Provide the [x, y] coordinate of the cell's center where the given text is located.  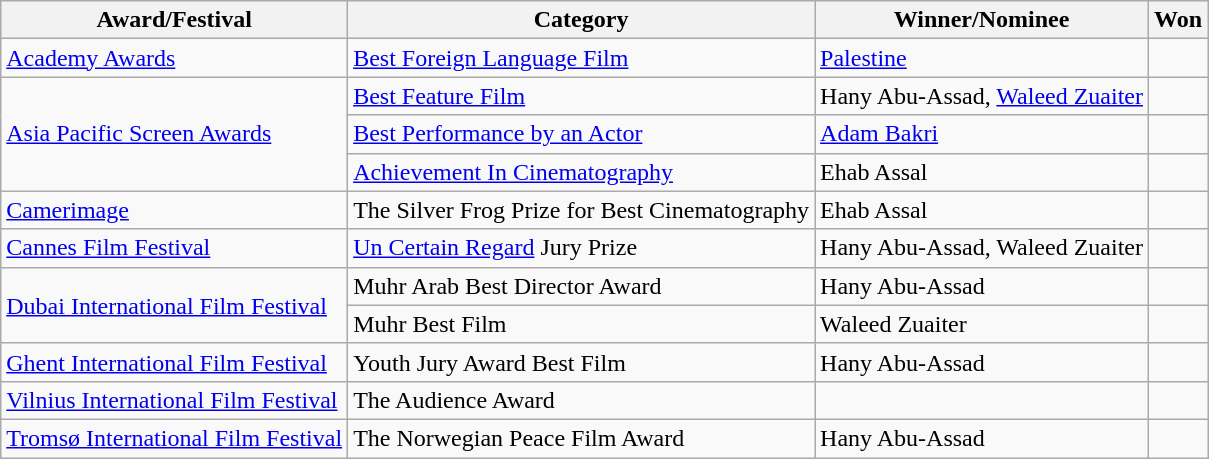
Best Foreign Language Film [582, 58]
Dubai International Film Festival [174, 305]
Achievement In Cinematography [582, 172]
The Norwegian Peace Film Award [582, 438]
Academy Awards [174, 58]
Ghent International Film Festival [174, 362]
Vilnius International Film Festival [174, 400]
Award/Festival [174, 20]
Asia Pacific Screen Awards [174, 134]
Adam Bakri [982, 134]
Palestine [982, 58]
Tromsø International Film Festival [174, 438]
Muhr Arab Best Director Award [582, 286]
Cannes Film Festival [174, 248]
Waleed Zuaiter [982, 324]
Best Feature Film [582, 96]
Winner/Nominee [982, 20]
Un Certain Regard Jury Prize [582, 248]
Category [582, 20]
Muhr Best Film [582, 324]
The Audience Award [582, 400]
Won [1178, 20]
The Silver Frog Prize for Best Cinematography [582, 210]
Best Performance by an Actor [582, 134]
Camerimage [174, 210]
Youth Jury Award Best Film [582, 362]
